Output the (x, y) coordinate of the center of the cell containing the given text.  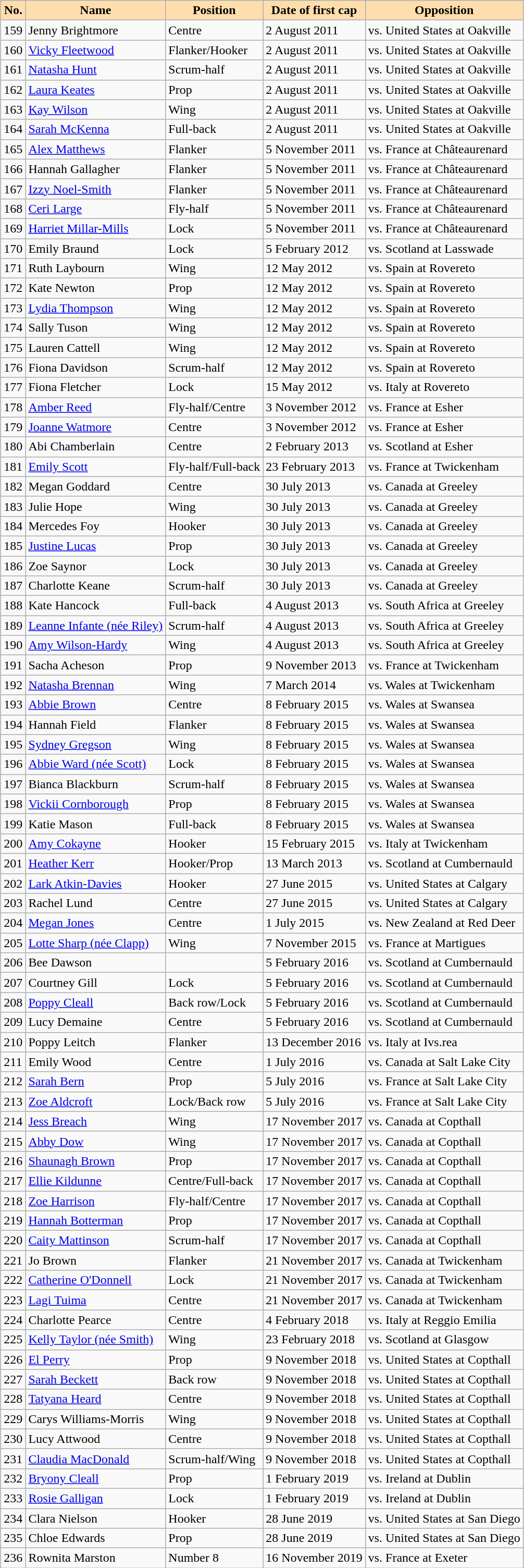
175 (14, 348)
Back row (215, 1379)
5 February 2012 (314, 249)
230 (14, 1439)
Opposition (444, 10)
No. (14, 10)
226 (14, 1359)
Charlotte Pearce (96, 1320)
Jo Brown (96, 1260)
Carys Williams-Morris (96, 1419)
174 (14, 328)
187 (14, 586)
Jess Breach (96, 1121)
23 February 2013 (314, 467)
176 (14, 367)
211 (14, 1062)
Fly-half/Full-back (215, 467)
vs. Italy at Ivs.rea (444, 1042)
208 (14, 1002)
Amber Reed (96, 407)
Harriet Millar-Mills (96, 228)
Mercedes Foy (96, 526)
Date of first cap (314, 10)
Claudia MacDonald (96, 1459)
212 (14, 1082)
Joanne Watmore (96, 427)
216 (14, 1161)
Lagi Tuima (96, 1300)
13 March 2013 (314, 863)
170 (14, 249)
Ellie Kildunne (96, 1181)
23 February 2018 (314, 1340)
Fiona Davidson (96, 367)
Heather Kerr (96, 863)
200 (14, 843)
Flanker/Hooker (215, 50)
171 (14, 268)
Catherine O'Donnell (96, 1280)
177 (14, 387)
Vickii Cornborough (96, 804)
180 (14, 447)
vs. Italy at Rovereto (444, 387)
201 (14, 863)
vs. Scotland at Lasswade (444, 249)
Rosie Galligan (96, 1498)
Abbie Brown (96, 705)
197 (14, 784)
Alex Matthews (96, 149)
4 February 2018 (314, 1320)
206 (14, 963)
178 (14, 407)
Lucy Attwood (96, 1439)
213 (14, 1101)
196 (14, 764)
218 (14, 1200)
220 (14, 1241)
Lock/Back row (215, 1101)
Lauren Cattell (96, 348)
234 (14, 1518)
224 (14, 1320)
188 (14, 606)
Kate Hancock (96, 606)
vs. Scotland at Esher (444, 447)
235 (14, 1538)
Megan Goddard (96, 486)
Bryony Cleall (96, 1478)
210 (14, 1042)
233 (14, 1498)
204 (14, 923)
Poppy Cleall (96, 1002)
9 November 2013 (314, 665)
Tatyana Heard (96, 1399)
Zoe Aldcroft (96, 1101)
Zoe Harrison (96, 1200)
Hannah Field (96, 725)
232 (14, 1478)
172 (14, 288)
7 March 2014 (314, 685)
183 (14, 506)
vs. New Zealand at Red Deer (444, 923)
221 (14, 1260)
vs. Italy at Reggio Emilia (444, 1320)
Scrum-half/Wing (215, 1459)
Abi Chamberlain (96, 447)
Clara Nielson (96, 1518)
Justine Lucas (96, 546)
13 December 2016 (314, 1042)
205 (14, 943)
Number 8 (215, 1558)
215 (14, 1141)
Jenny Brightmore (96, 30)
vs. Scotland at Glasgow (444, 1340)
Megan Jones (96, 923)
Hannah Gallagher (96, 169)
Emily Braund (96, 249)
189 (14, 626)
Shaunagh Brown (96, 1161)
168 (14, 209)
Julie Hope (96, 506)
Charlotte Keane (96, 586)
186 (14, 566)
Emily Scott (96, 467)
202 (14, 884)
vs. Canada at Salt Lake City (444, 1062)
190 (14, 645)
Sally Tuson (96, 328)
165 (14, 149)
217 (14, 1181)
Kate Newton (96, 288)
7 November 2015 (314, 943)
185 (14, 546)
198 (14, 804)
Courtney Gill (96, 983)
222 (14, 1280)
Leanne Infante (née Riley) (96, 626)
Fly-half (215, 209)
vs. France at Martigues (444, 943)
Kay Wilson (96, 109)
El Perry (96, 1359)
Natasha Brennan (96, 685)
194 (14, 725)
Sarah Beckett (96, 1379)
Chloe Edwards (96, 1538)
184 (14, 526)
Katie Mason (96, 824)
Name (96, 10)
Position (215, 10)
Laura Keates (96, 90)
203 (14, 903)
231 (14, 1459)
Sacha Acheson (96, 665)
Amy Cokayne (96, 843)
181 (14, 467)
Lark Atkin-Davies (96, 884)
Caity Mattinson (96, 1241)
193 (14, 705)
160 (14, 50)
Ruth Laybourn (96, 268)
Rachel Lund (96, 903)
195 (14, 744)
Back row/Lock (215, 1002)
vs. Italy at Twickenham (444, 843)
Zoe Saynor (96, 566)
Rownita Marston (96, 1558)
199 (14, 824)
15 May 2012 (314, 387)
Poppy Leitch (96, 1042)
1 July 2015 (314, 923)
169 (14, 228)
Vicky Fleetwood (96, 50)
16 November 2019 (314, 1558)
167 (14, 189)
Ceri Large (96, 209)
Sydney Gregson (96, 744)
Emily Wood (96, 1062)
229 (14, 1419)
225 (14, 1340)
vs. France at Exeter (444, 1558)
Hannah Botterman (96, 1221)
Sarah McKenna (96, 129)
Centre/Full-back (215, 1181)
166 (14, 169)
Fiona Fletcher (96, 387)
Abbie Ward (née Scott) (96, 764)
Hooker/Prop (215, 863)
Lotte Sharp (née Clapp) (96, 943)
Kelly Taylor (née Smith) (96, 1340)
214 (14, 1121)
1 July 2016 (314, 1062)
192 (14, 685)
Lydia Thompson (96, 308)
163 (14, 109)
Lucy Demaine (96, 1022)
219 (14, 1221)
179 (14, 427)
223 (14, 1300)
161 (14, 70)
15 February 2015 (314, 843)
Izzy Noel-Smith (96, 189)
Amy Wilson-Hardy (96, 645)
191 (14, 665)
182 (14, 486)
Sarah Bern (96, 1082)
Abby Dow (96, 1141)
209 (14, 1022)
227 (14, 1379)
Bee Dawson (96, 963)
207 (14, 983)
2 February 2013 (314, 447)
173 (14, 308)
236 (14, 1558)
164 (14, 129)
Natasha Hunt (96, 70)
Bianca Blackburn (96, 784)
vs. Wales at Twickenham (444, 685)
162 (14, 90)
159 (14, 30)
228 (14, 1399)
